Detect which cell encompasses the target text, then output its (x, y) center coordinate. 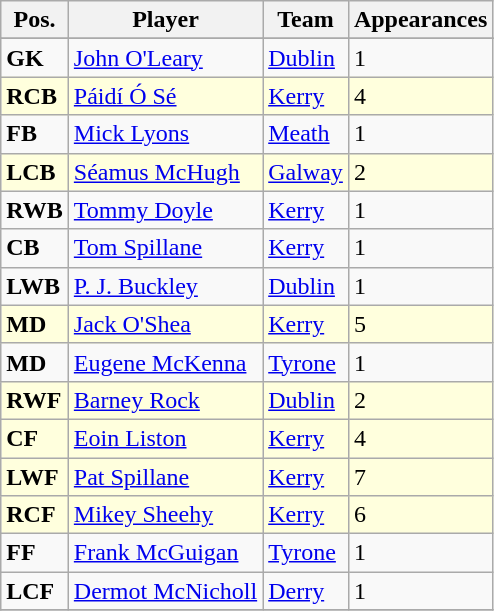
Barney Rock (165, 400)
Meath (306, 134)
RCB (35, 96)
Eugene McKenna (165, 362)
Dermot McNicholl (165, 591)
FF (35, 553)
Tommy Doyle (165, 210)
RCF (35, 515)
Team (306, 20)
LWF (35, 477)
Jack O'Shea (165, 324)
LWB (35, 286)
FB (35, 134)
Eoin Liston (165, 438)
P. J. Buckley (165, 286)
RWF (35, 400)
LCB (35, 172)
Derry (306, 591)
5 (420, 324)
Mikey Sheehy (165, 515)
Séamus McHugh (165, 172)
LCF (35, 591)
Páidí Ó Sé (165, 96)
7 (420, 477)
CB (35, 248)
Mick Lyons (165, 134)
Tom Spillane (165, 248)
Pos. (35, 20)
John O'Leary (165, 58)
Appearances (420, 20)
RWB (35, 210)
Frank McGuigan (165, 553)
Player (165, 20)
CF (35, 438)
6 (420, 515)
Pat Spillane (165, 477)
GK (35, 58)
Galway (306, 172)
